Search for the cell housing the specified text and yield its (x, y) center coordinate. 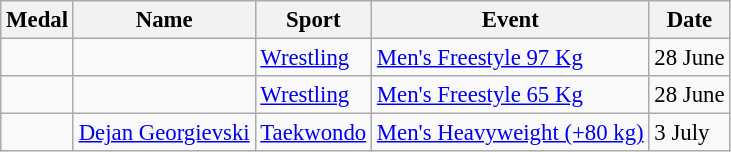
Date (690, 20)
Taekwondo (314, 133)
Sport (314, 20)
Dejan Georgievski (164, 133)
Men's Heavyweight (+80 kg) (510, 133)
Name (164, 20)
Event (510, 20)
Men's Freestyle 65 Kg (510, 95)
3 July (690, 133)
Men's Freestyle 97 Kg (510, 58)
Medal (38, 20)
